For the text-containing cell, return its midpoint in [X, Y] coordinate format. 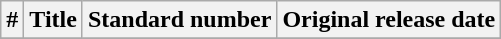
Title [54, 20]
Standard number [179, 20]
# [12, 20]
Original release date [389, 20]
